Return the (X, Y) coordinate for the center point of the cell that contains the specified text.  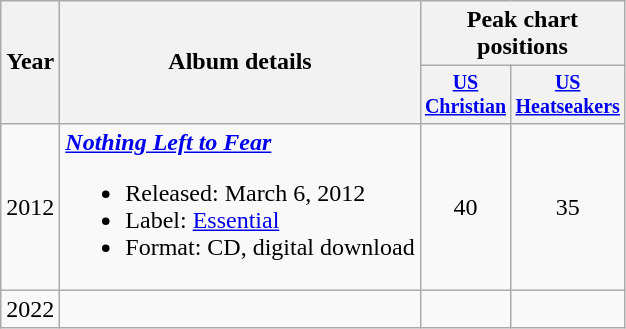
40 (466, 206)
Nothing Left to FearReleased: March 6, 2012Label: EssentialFormat: CD, digital download (240, 206)
35 (568, 206)
USChristian (466, 94)
Peak chart positions (522, 34)
Album details (240, 62)
USHeatseakers (568, 94)
Year (30, 62)
2012 (30, 206)
2022 (30, 309)
